Return the (x, y) coordinate for the center point of the cell that contains the specified text.  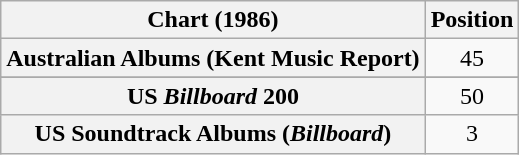
50 (472, 96)
3 (472, 134)
Australian Albums (Kent Music Report) (213, 58)
US Billboard 200 (213, 96)
Position (472, 20)
45 (472, 58)
Chart (1986) (213, 20)
US Soundtrack Albums (Billboard) (213, 134)
